Pinpoint the cell where the given text exists, returning its (X, Y) midpoint coordinate. 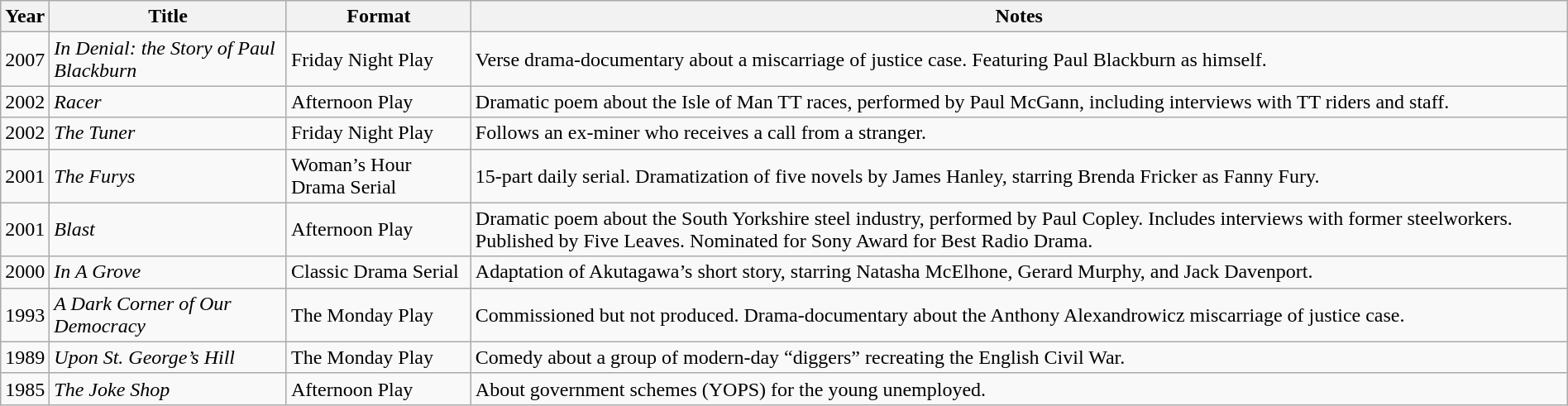
Follows an ex-miner who receives a call from a stranger. (1019, 133)
Comedy about a group of modern-day “diggers” recreating the English Civil War. (1019, 357)
2000 (25, 272)
15-part daily serial. Dramatization of five novels by James Hanley, starring Brenda Fricker as Fanny Fury. (1019, 175)
The Furys (169, 175)
Classic Drama Serial (379, 272)
Racer (169, 102)
The Tuner (169, 133)
1993 (25, 314)
2007 (25, 60)
In A Grove (169, 272)
1985 (25, 389)
Blast (169, 230)
In Denial: the Story of Paul Blackburn (169, 60)
A Dark Corner of Our Democracy (169, 314)
Adaptation of Akutagawa’s short story, starring Natasha McElhone, Gerard Murphy, and Jack Davenport. (1019, 272)
1989 (25, 357)
Verse drama-documentary about a miscarriage of justice case. Featuring Paul Blackburn as himself. (1019, 60)
Year (25, 17)
Title (169, 17)
Woman’s Hour Drama Serial (379, 175)
Upon St. George’s Hill (169, 357)
Format (379, 17)
About government schemes (YOPS) for the young unemployed. (1019, 389)
Commissioned but not produced. Drama-documentary about the Anthony Alexandrowicz miscarriage of justice case. (1019, 314)
Dramatic poem about the Isle of Man TT races, performed by Paul McGann, including interviews with TT riders and staff. (1019, 102)
The Joke Shop (169, 389)
Notes (1019, 17)
